Search for the cell housing the specified text and yield its (x, y) center coordinate. 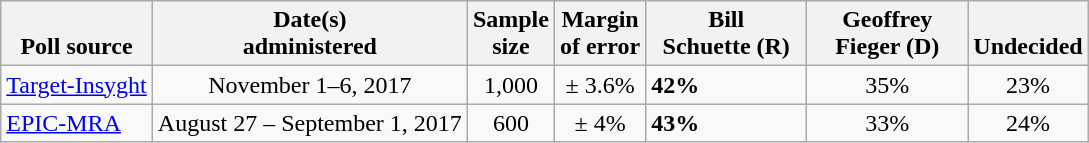
24% (1028, 123)
GeoffreyFieger (D) (888, 34)
Marginof error (600, 34)
600 (510, 123)
Date(s)administered (310, 34)
42% (726, 85)
23% (1028, 85)
43% (726, 123)
EPIC-MRA (77, 123)
August 27 – September 1, 2017 (310, 123)
33% (888, 123)
BillSchuette (R) (726, 34)
November 1–6, 2017 (310, 85)
Target-Insyght (77, 85)
1,000 (510, 85)
Samplesize (510, 34)
Undecided (1028, 34)
± 4% (600, 123)
± 3.6% (600, 85)
Poll source (77, 34)
35% (888, 85)
